From the cell containing the given text, extract its center point as [X, Y] coordinate. 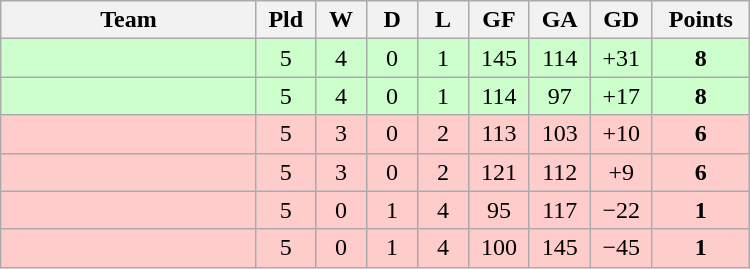
−22 [621, 210]
Team [128, 20]
GF [500, 20]
+10 [621, 134]
95 [500, 210]
121 [500, 172]
W [340, 20]
Points [700, 20]
+31 [621, 58]
L [444, 20]
D [392, 20]
Pld [286, 20]
+9 [621, 172]
GD [621, 20]
112 [560, 172]
+17 [621, 96]
97 [560, 96]
−45 [621, 248]
117 [560, 210]
GA [560, 20]
103 [560, 134]
113 [500, 134]
100 [500, 248]
